Pinpoint the cell where the given text exists, returning its [x, y] midpoint coordinate. 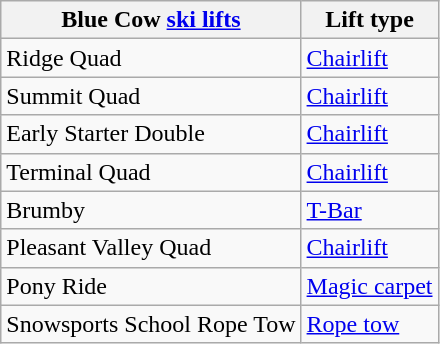
Ridge Quad [151, 58]
Early Starter Double [151, 134]
Blue Cow ski lifts [151, 20]
Terminal Quad [151, 172]
Pony Ride [151, 286]
T-Bar [370, 210]
Magic carpet [370, 286]
Snowsports School Rope Tow [151, 324]
Summit Quad [151, 96]
Rope tow [370, 324]
Brumby [151, 210]
Lift type [370, 20]
Pleasant Valley Quad [151, 248]
